Output the [X, Y] coordinate of the center of the cell containing the given text.  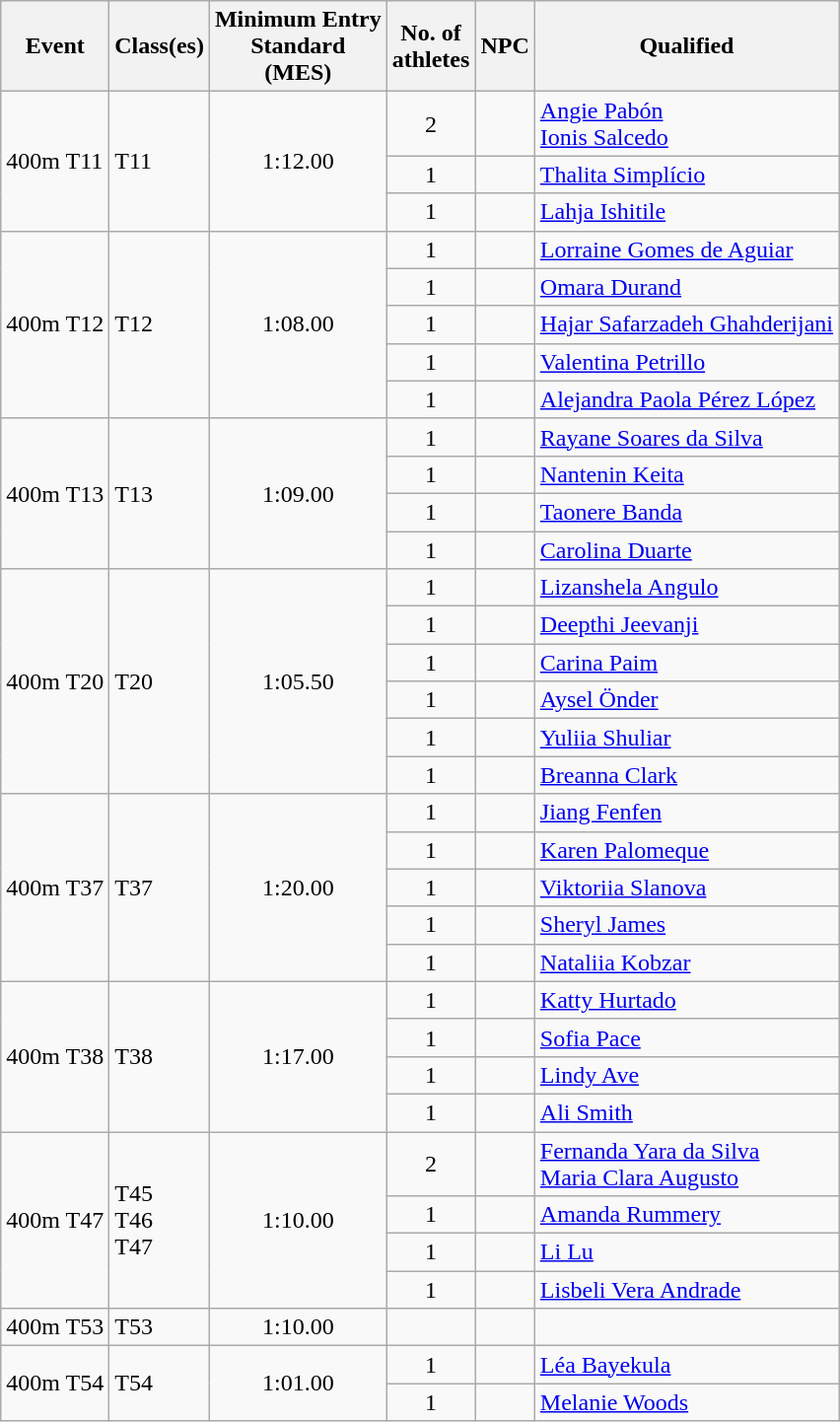
400m T53 [55, 1327]
Fernanda Yara da SilvaMaria Clara Augusto [686, 1164]
Taonere Banda [686, 512]
Thalita Simplício [686, 175]
T20 [160, 681]
Minimum EntryStandard(MES) [298, 46]
T54 [160, 1384]
NPC [505, 46]
1:12.00 [298, 162]
Aysel Önder [686, 700]
400m T54 [55, 1384]
Valentina Petrillo [686, 362]
Lindy Ave [686, 1075]
No. ofathletes [431, 46]
T38 [160, 1056]
1:20.00 [298, 888]
Amanda Rummery [686, 1215]
400m T20 [55, 681]
1:05.50 [298, 681]
Alejandra Paola Pérez López [686, 399]
400m T47 [55, 1221]
T13 [160, 493]
Karen Palomeque [686, 850]
1:09.00 [298, 493]
T11 [160, 162]
Sheryl James [686, 925]
Nataliia Kobzar [686, 962]
Nantenin Keita [686, 474]
400m T38 [55, 1056]
1:08.00 [298, 324]
Lorraine Gomes de Aguiar [686, 249]
Melanie Woods [686, 1402]
T53 [160, 1327]
400m T11 [55, 162]
T45T46T47 [160, 1221]
Jiang Fenfen [686, 813]
Qualified [686, 46]
Léa Bayekula [686, 1365]
Breanna Clark [686, 775]
400m T37 [55, 888]
Class(es) [160, 46]
Hajar Safarzadeh Ghahderijani [686, 324]
400m T12 [55, 324]
Carolina Duarte [686, 549]
Ali Smith [686, 1112]
Event [55, 46]
Lahja Ishitile [686, 212]
Yuliia Shuliar [686, 738]
Viktoriia Slanova [686, 888]
Rayane Soares da Silva [686, 437]
Carina Paim [686, 663]
Lisbeli Vera Andrade [686, 1290]
Angie PabónIonis Salcedo [686, 124]
400m T13 [55, 493]
Lizanshela Angulo [686, 588]
1:17.00 [298, 1056]
Li Lu [686, 1252]
1:01.00 [298, 1384]
T12 [160, 324]
Omara Durand [686, 287]
T37 [160, 888]
Deepthi Jeevanji [686, 625]
Katty Hurtado [686, 1000]
Sofia Pace [686, 1037]
